Locate the cell with the specified text and output its [x, y] center coordinate. 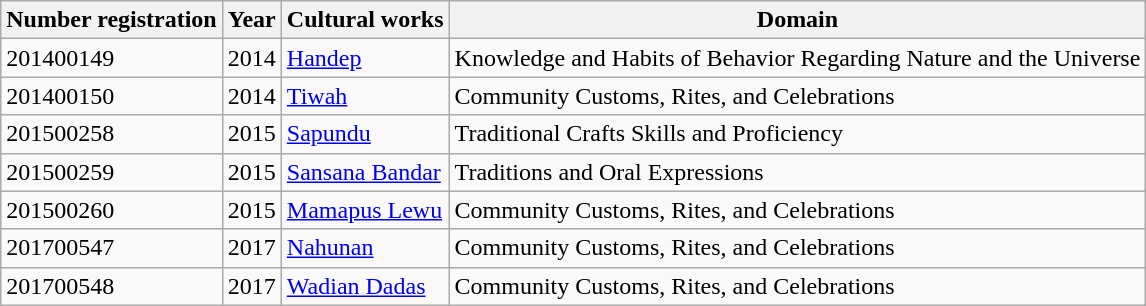
Nahunan [365, 248]
201700547 [112, 248]
201500258 [112, 134]
Handep [365, 58]
Sansana Bandar [365, 172]
201400150 [112, 96]
201500259 [112, 172]
Year [252, 20]
Number registration [112, 20]
Tiwah [365, 96]
Domain [798, 20]
Knowledge and Habits of Behavior Regarding Nature and the Universe [798, 58]
Traditional Crafts Skills and Proficiency [798, 134]
201400149 [112, 58]
Traditions and Oral Expressions [798, 172]
201500260 [112, 210]
201700548 [112, 286]
Cultural works [365, 20]
Wadian Dadas [365, 286]
Mamapus Lewu [365, 210]
Sapundu [365, 134]
